For the text-containing cell, return its midpoint in [x, y] coordinate format. 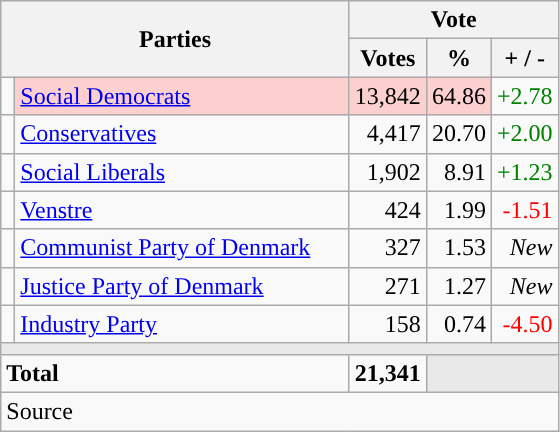
-1.51 [524, 210]
1.53 [458, 248]
Social Liberals [182, 172]
Source [280, 411]
Vote [454, 20]
1,902 [388, 172]
+2.78 [524, 96]
13,842 [388, 96]
64.86 [458, 96]
Conservatives [182, 134]
Venstre [182, 210]
158 [388, 324]
-4.50 [524, 324]
+ / - [524, 58]
327 [388, 248]
Votes [388, 58]
4,417 [388, 134]
Justice Party of Denmark [182, 286]
8.91 [458, 172]
+1.23 [524, 172]
Industry Party [182, 324]
20.70 [458, 134]
+2.00 [524, 134]
1.27 [458, 286]
Total [176, 373]
21,341 [388, 373]
% [458, 58]
Communist Party of Denmark [182, 248]
Parties [176, 39]
424 [388, 210]
1.99 [458, 210]
Social Democrats [182, 96]
0.74 [458, 324]
271 [388, 286]
